Provide the (x, y) coordinate of the cell's center where the given text is located.  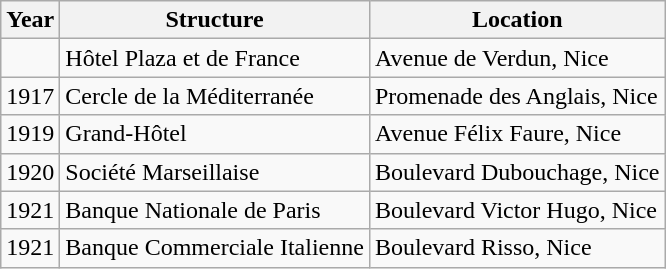
Location (517, 20)
Avenue Félix Faure, Nice (517, 134)
1917 (30, 96)
Hôtel Plaza et de France (215, 58)
Promenade des Anglais, Nice (517, 96)
Year (30, 20)
Boulevard Risso, Nice (517, 248)
Banque Commerciale Italienne (215, 248)
Avenue de Verdun, Nice (517, 58)
Boulevard Victor Hugo, Nice (517, 210)
Banque Nationale de Paris (215, 210)
1919 (30, 134)
Structure (215, 20)
Cercle de la Méditerranée (215, 96)
Société Marseillaise (215, 172)
Boulevard Dubouchage, Nice (517, 172)
1920 (30, 172)
Grand-Hôtel (215, 134)
